For the text-containing cell, return its midpoint in [x, y] coordinate format. 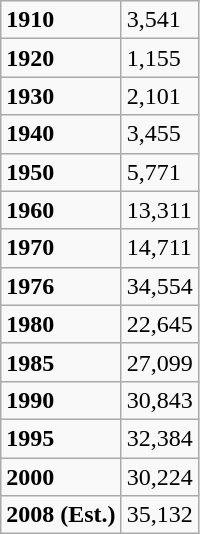
2,101 [160, 96]
1976 [61, 286]
3,541 [160, 20]
3,455 [160, 134]
1910 [61, 20]
22,645 [160, 324]
1940 [61, 134]
30,843 [160, 400]
1960 [61, 210]
1930 [61, 96]
35,132 [160, 515]
2008 (Est.) [61, 515]
27,099 [160, 362]
2000 [61, 477]
32,384 [160, 438]
5,771 [160, 172]
13,311 [160, 210]
1920 [61, 58]
14,711 [160, 248]
34,554 [160, 286]
1990 [61, 400]
1970 [61, 248]
1985 [61, 362]
1,155 [160, 58]
1950 [61, 172]
1995 [61, 438]
1980 [61, 324]
30,224 [160, 477]
